For the text-containing cell, return its midpoint in [x, y] coordinate format. 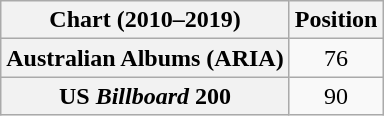
Position [336, 20]
90 [336, 96]
US Billboard 200 [145, 96]
Australian Albums (ARIA) [145, 58]
76 [336, 58]
Chart (2010–2019) [145, 20]
